Find where the given text appears and provide that cell's center as [x, y] coordinate. 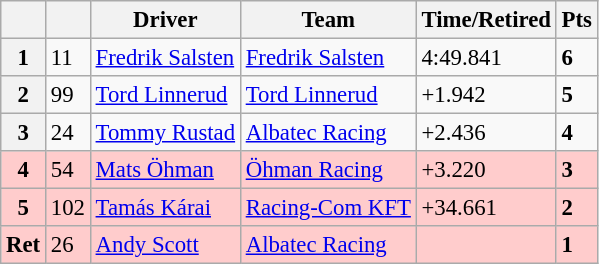
Andy Scott [165, 245]
Pts [576, 20]
Mats Öhman [165, 170]
26 [68, 245]
Tommy Rustad [165, 133]
6 [576, 58]
+3.220 [486, 170]
Tamás Kárai [165, 208]
54 [68, 170]
Ret [24, 245]
Team [328, 20]
Driver [165, 20]
99 [68, 95]
Öhman Racing [328, 170]
+2.436 [486, 133]
Racing-Com KFT [328, 208]
Time/Retired [486, 20]
+34.661 [486, 208]
102 [68, 208]
+1.942 [486, 95]
4:49.841 [486, 58]
24 [68, 133]
11 [68, 58]
